Provide the (X, Y) coordinate of the cell's center where the given text is located.  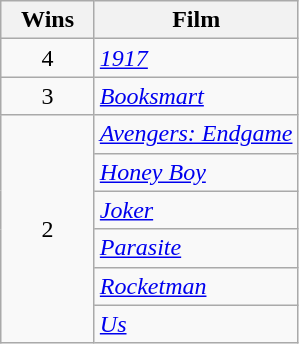
Joker (196, 210)
4 (48, 58)
Honey Boy (196, 172)
1917 (196, 58)
3 (48, 96)
Film (196, 20)
Avengers: Endgame (196, 134)
Us (196, 324)
2 (48, 229)
Wins (48, 20)
Booksmart (196, 96)
Rocketman (196, 286)
Parasite (196, 248)
